Pinpoint the cell where the given text exists, returning its (X, Y) midpoint coordinate. 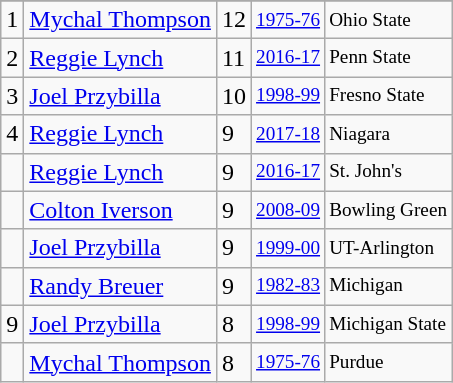
1 (12, 20)
Michigan (388, 286)
Randy Breuer (120, 286)
4 (12, 134)
3 (12, 96)
10 (234, 96)
2017-18 (288, 134)
Penn State (388, 58)
11 (234, 58)
1982-83 (288, 286)
Bowling Green (388, 210)
UT-Arlington (388, 248)
Fresno State (388, 96)
Michigan State (388, 324)
Colton Iverson (120, 210)
12 (234, 20)
Niagara (388, 134)
1999-00 (288, 248)
St. John's (388, 172)
Purdue (388, 362)
2 (12, 58)
2008-09 (288, 210)
Ohio State (388, 20)
